Identify which cell holds the provided text, then report its (X, Y) central coordinate. 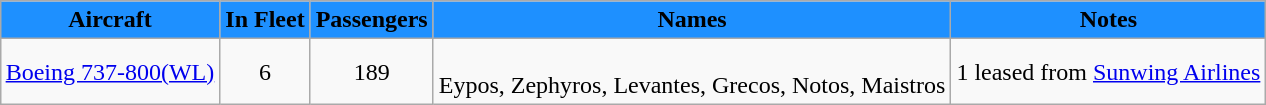
189 (372, 72)
6 (265, 72)
Passengers (372, 20)
Names (692, 20)
Boeing 737-800(WL) (110, 72)
1 leased from Sunwing Airlines (1108, 72)
Eypos, Zephyros, Levantes, Grecos, Notos, Maistros (692, 72)
Notes (1108, 20)
Aircraft (110, 20)
In Fleet (265, 20)
